Identify which cell holds the provided text, then report its [x, y] central coordinate. 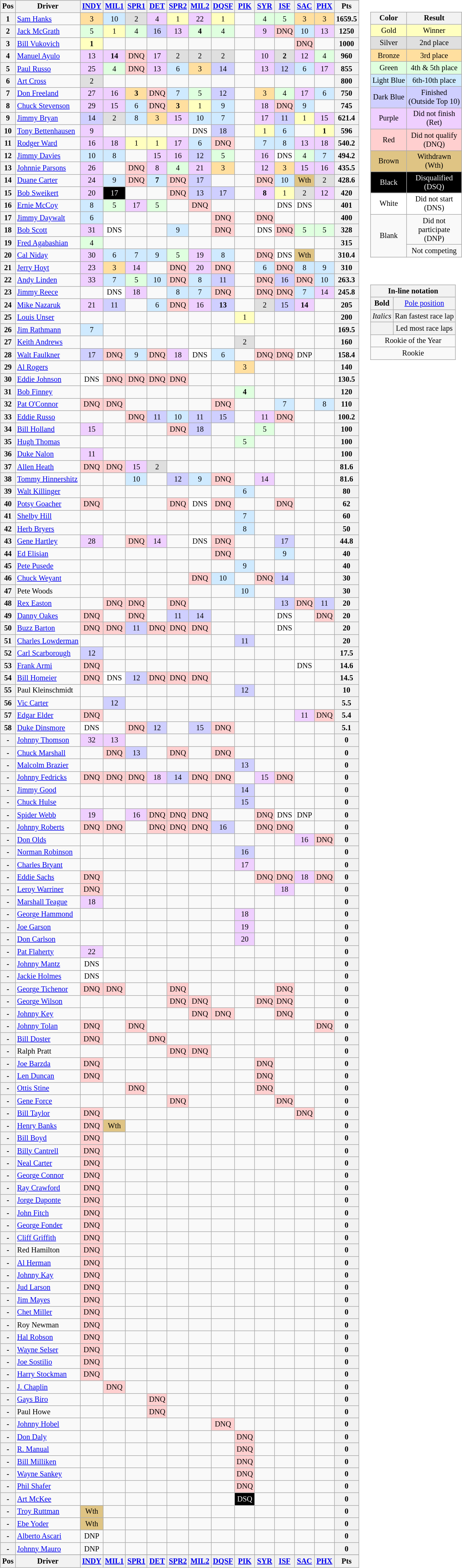
80 [347, 492]
Gays Biro [48, 1399]
Jimmy Davies [48, 156]
Result [434, 18]
Chuck Hulse [48, 803]
14.5 [347, 678]
Purple [388, 119]
Mike Nazaruk [48, 305]
Duke Nalon [48, 454]
5.1 [347, 728]
6th-10th place [434, 80]
Gene Hartley [48, 541]
Finished(Outside Top 10) [434, 97]
35 [8, 442]
Don Freeland [48, 93]
Buzz Barton [48, 628]
Duane Carter [48, 181]
44 [8, 554]
42 [8, 529]
Color [388, 18]
Keith Andrews [48, 342]
245.8 [347, 293]
Jerry Hoyt [48, 268]
Rodger Ward [48, 143]
310.4 [347, 255]
Jackie Holmes [48, 977]
Paul Howe [48, 1412]
Bob Finney [48, 392]
Bill Boyd [48, 1138]
Eddie Sachs [48, 877]
Johnny Hobel [48, 1424]
263.3 [347, 280]
44.8 [347, 541]
745 [347, 106]
Bob Scott [48, 230]
56 [8, 703]
Light Blue [388, 80]
Johnnie Parsons [48, 168]
328 [347, 230]
621.4 [347, 119]
53 [8, 666]
John Fitch [48, 1213]
Bill Doster [48, 1039]
Black [388, 183]
855 [347, 69]
Neal Carter [48, 1163]
Roy Newman [48, 1325]
Paul Kleinschmidt [48, 691]
Bill Homeier [48, 678]
Did notparticipate(DNP) [434, 229]
Bill Milliken [48, 1462]
Pete Woods [48, 591]
34 [8, 429]
57 [8, 715]
Carl Scarborough [48, 653]
Johnny Mauro [48, 1549]
750 [347, 93]
White [388, 204]
George Wilson [48, 1001]
Eddie Johnson [48, 380]
5.4 [347, 715]
Rex Easton [48, 603]
Ebe Yoder [48, 1524]
140 [347, 367]
Chuck Weyant [48, 579]
Winner [434, 31]
Edgar Elder [48, 715]
Tony Bettenhausen [48, 131]
Jack McGrath [48, 31]
14.6 [347, 666]
Wayne Selser [48, 1350]
5.5 [347, 703]
Bob Sweikert [48, 193]
Fred Agabashian [48, 243]
130.5 [347, 380]
60 [347, 517]
Jim Rathmann [48, 330]
Chet Miller [48, 1313]
Did not start(DNS) [434, 204]
Harry Stockman [48, 1375]
17.5 [347, 653]
Did not finish(Ret) [434, 119]
160 [347, 342]
Joe Sostilio [48, 1362]
960 [347, 56]
George Connor [48, 1176]
Italics [382, 316]
49 [8, 616]
1250 [347, 31]
Sam Hanks [48, 19]
Len Duncan [48, 1076]
Eddie Russo [48, 417]
Tommy Hinnershitz [48, 479]
Cal Niday [48, 255]
Cliff Griffith [48, 1238]
428.6 [347, 181]
54 [8, 678]
Danny Oakes [48, 616]
Blank [388, 236]
Shelby Hill [48, 517]
110 [347, 405]
Rookie of the Year [413, 341]
52 [8, 653]
Ed Elisian [48, 554]
Hal Robson [48, 1337]
George Hammond [48, 915]
Pole position [425, 303]
Troy Ruttman [48, 1511]
Jimmy Good [48, 790]
46 [8, 579]
Andy Linden [48, 280]
Pat Flaherty [48, 952]
Herb Bryers [48, 529]
Johnny Fedricks [48, 778]
Al Rogers [48, 367]
Ottis Stine [48, 1089]
1000 [347, 44]
41 [8, 517]
Green [388, 68]
Disqualified(DSQ) [434, 183]
Did not qualify(DNQ) [434, 140]
Manuel Ayulo [48, 56]
Ray Crawford [48, 1188]
Ernie McCoy [48, 205]
Jimmy Bryan [48, 119]
Dark Blue [388, 97]
Not competing [434, 251]
401 [347, 205]
Silver [388, 43]
Allen Heath [48, 467]
37 [8, 467]
Billy Cantrell [48, 1151]
Gene Force [48, 1101]
43 [8, 541]
58 [8, 728]
Johnny Mantz [48, 964]
Charles Lowderman [48, 641]
Leroy Warriner [48, 890]
Paul Russo [48, 69]
Jimmy Daywalt [48, 218]
3rd place [434, 55]
Malcolm Brazier [48, 765]
Bill Taylor [48, 1113]
4th & 5th place [434, 68]
200 [347, 317]
Jorge Daponte [48, 1201]
Hugh Thomas [48, 442]
205 [347, 305]
Red [388, 140]
Joe Garson [48, 927]
435.5 [347, 168]
120 [347, 392]
Red Hamilton [48, 1250]
Pat O'Connor [48, 405]
George Tichenor [48, 989]
R. Manual [48, 1449]
Bronze [388, 55]
Spider Webb [48, 815]
Don Olds [48, 840]
Jud Larson [48, 1288]
Chuck Marshall [48, 753]
Art McKee [48, 1499]
1659.5 [347, 19]
Bill Holland [48, 429]
51 [8, 641]
Don Daly [48, 1437]
Ralph Pratt [48, 1051]
DSQ [245, 1499]
J. Chaplin [48, 1387]
George Fonder [48, 1225]
Walt Faulkner [48, 355]
Louis Unser [48, 317]
315 [347, 243]
596 [347, 131]
100.2 [347, 417]
Al Herman [48, 1263]
800 [347, 81]
62 [347, 504]
Potsy Goacher [48, 504]
55 [8, 691]
Bill Vukovich [48, 44]
Joe Barzda [48, 1064]
158.4 [347, 355]
Charles Bryant [48, 865]
Bold [382, 303]
400 [347, 218]
Led most race laps [425, 329]
Johnny Kay [48, 1275]
Jim Mayes [48, 1300]
45 [8, 566]
Pete Pusede [48, 566]
Johnny Tolan [48, 1026]
169.5 [347, 330]
Chuck Stevenson [48, 106]
Johnny Key [48, 1014]
Walt Killinger [48, 492]
47 [8, 591]
39 [8, 492]
Alberto Ascari [48, 1536]
310 [347, 268]
Wayne Sankey [48, 1474]
Ran fastest race lap [425, 316]
In-line notation [413, 291]
Vic Carter [48, 703]
2nd place [434, 43]
Duke Dinsmore [48, 728]
Frank Armi [48, 666]
Withdrawn(Wth) [434, 161]
Johnny Roberts [48, 827]
Gold [388, 31]
Don Carlson [48, 939]
48 [8, 603]
Brown [388, 161]
Jimmy Reece [48, 293]
38 [8, 479]
Johnny Thomson [48, 740]
Art Cross [48, 81]
Rookie [413, 353]
494.2 [347, 156]
Phil Shafer [48, 1487]
420 [347, 193]
Marshall Teague [48, 902]
36 [8, 454]
Henry Banks [48, 1126]
540.2 [347, 143]
Norman Robinson [48, 852]
